Capture the cell that displays the provided text and extract its (X, Y) central coordinate. 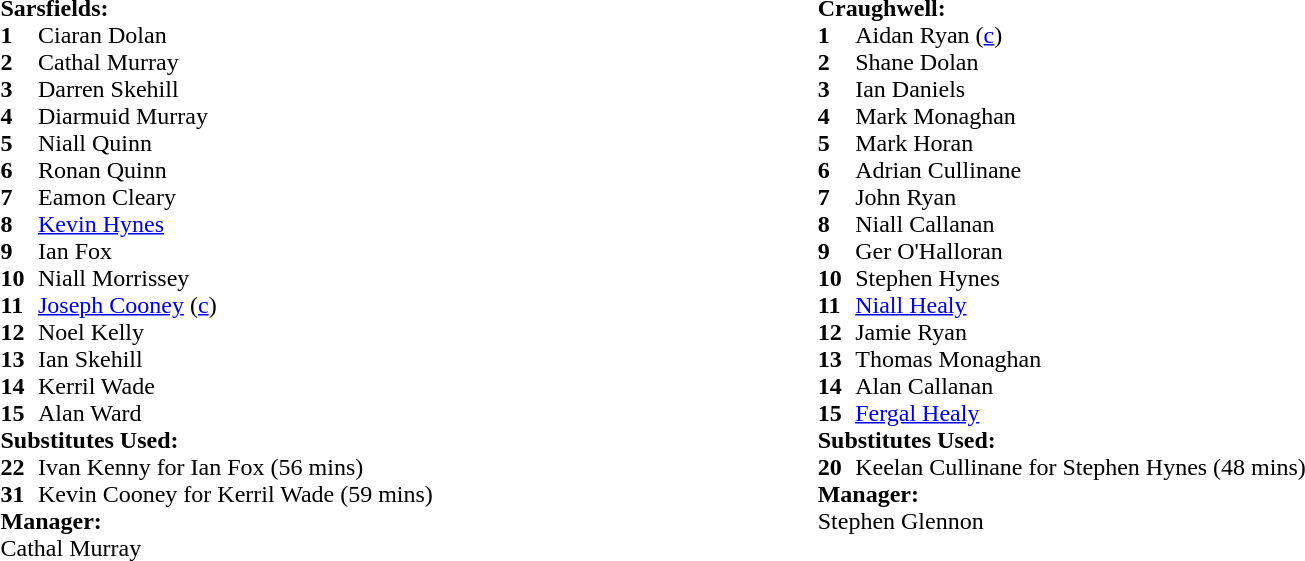
Darren Skehill (236, 90)
Substitutes Used: (216, 440)
Manager: (216, 522)
31 (19, 494)
Joseph Cooney (c) (236, 306)
Diarmuid Murray (236, 116)
Ciaran Dolan (236, 36)
Kerril Wade (236, 386)
Kevin Hynes (236, 224)
Niall Morrissey (236, 278)
Ian Fox (236, 252)
Ian Skehill (236, 360)
Alan Ward (236, 414)
Ronan Quinn (236, 170)
Ivan Kenny for Ian Fox (56 mins) (236, 468)
20 (837, 468)
Eamon Cleary (236, 198)
22 (19, 468)
Noel Kelly (236, 332)
Kevin Cooney for Kerril Wade (59 mins) (236, 494)
Niall Quinn (236, 144)
